Extract the (x, y) coordinate from the center of the cell holding the provided text.  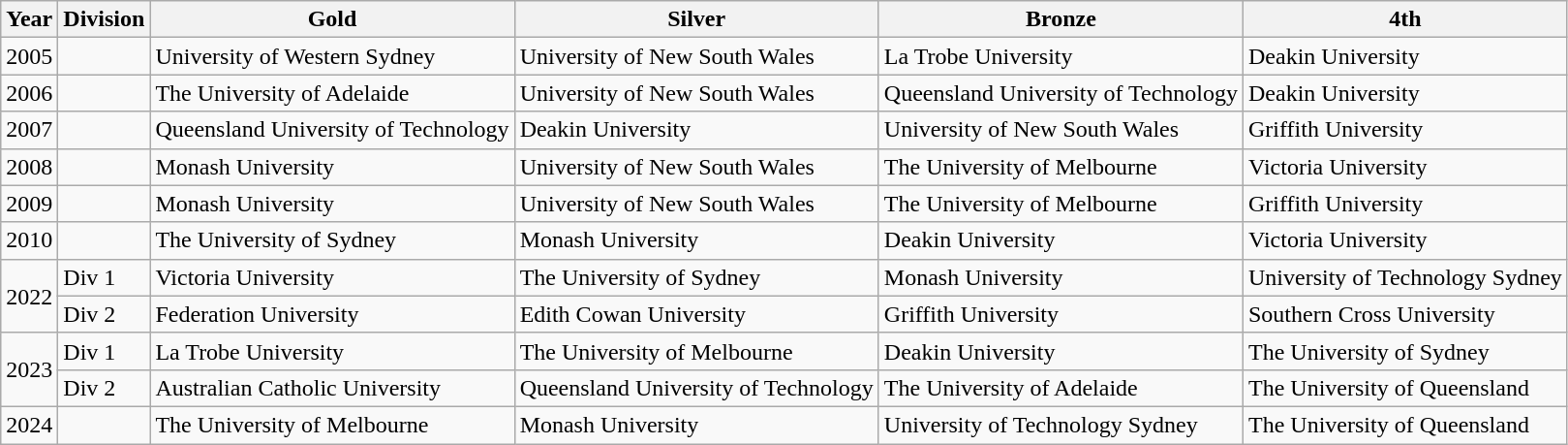
Southern Cross University (1404, 314)
4th (1404, 19)
Division (105, 19)
2023 (29, 369)
2009 (29, 204)
2007 (29, 130)
2005 (29, 56)
2010 (29, 240)
Federation University (332, 314)
University of Western Sydney (332, 56)
Australian Catholic University (332, 388)
Silver (696, 19)
Year (29, 19)
Edith Cowan University (696, 314)
Bronze (1061, 19)
2006 (29, 93)
2022 (29, 296)
2024 (29, 425)
Gold (332, 19)
2008 (29, 167)
